Scan for the cell matching the given text and deliver its (x, y) coordinate at center. 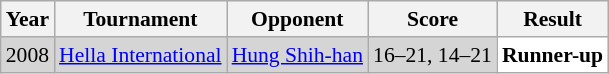
Hung Shih-han (298, 55)
Tournament (140, 19)
Result (552, 19)
Opponent (298, 19)
Runner-up (552, 55)
Year (28, 19)
16–21, 14–21 (432, 55)
Hella International (140, 55)
Score (432, 19)
2008 (28, 55)
